Return the [X, Y] coordinate for the center point of the cell that contains the specified text.  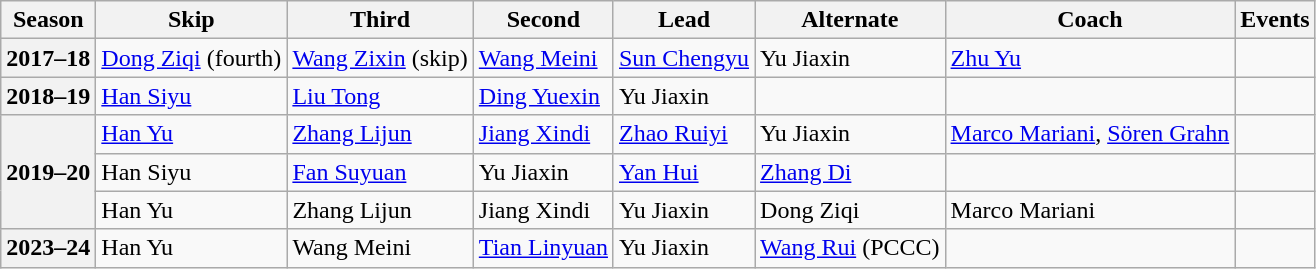
Wang Zixin (skip) [380, 58]
Events [1275, 20]
Sun Chengyu [684, 58]
Marco Mariani [1090, 210]
Second [543, 20]
Lead [684, 20]
Zhu Yu [1090, 58]
Dong Ziqi (fourth) [192, 58]
Zhang Di [850, 172]
Marco Mariani, Sören Grahn [1090, 134]
Wang Rui (PCCC) [850, 248]
Zhao Ruiyi [684, 134]
Liu Tong [380, 96]
Ding Yuexin [543, 96]
2023–24 [48, 248]
Skip [192, 20]
Fan Suyuan [380, 172]
2018–19 [48, 96]
Dong Ziqi [850, 210]
Tian Linyuan [543, 248]
Yan Hui [684, 172]
Alternate [850, 20]
2019–20 [48, 172]
Season [48, 20]
Coach [1090, 20]
Third [380, 20]
2017–18 [48, 58]
